Output the [x, y] coordinate of the center of the cell containing the given text.  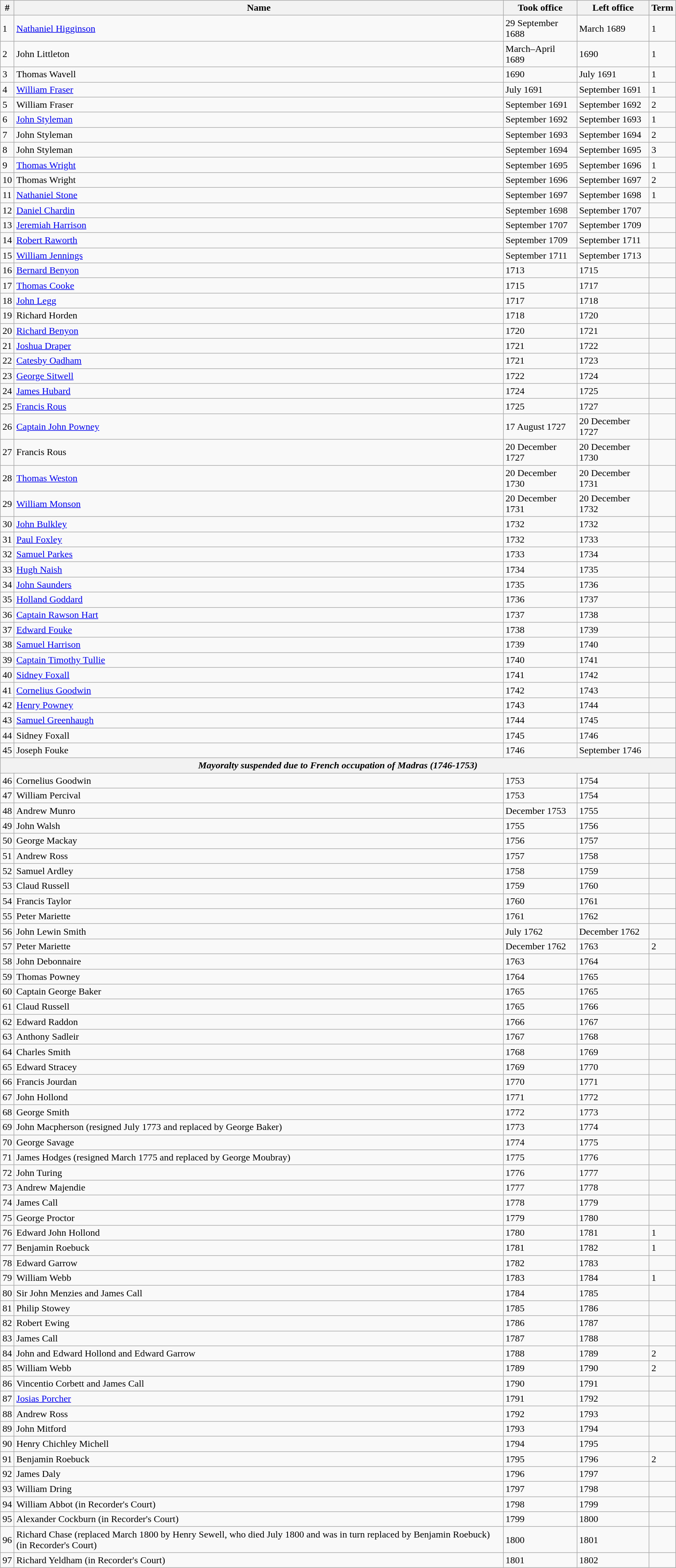
48 [7, 811]
John Walsh [259, 826]
Vincentio Corbett and James Call [259, 1383]
Josias Porcher [259, 1398]
Thomas Cooke [259, 286]
51 [7, 856]
80 [7, 1293]
29 [7, 504]
50 [7, 841]
Edward Garrow [259, 1263]
20 December 1732 [613, 504]
79 [7, 1278]
21 [7, 346]
James Hubard [259, 391]
7 [7, 135]
Thomas Weston [259, 478]
Andrew Majendie [259, 1187]
17 August 1727 [540, 426]
71 [7, 1157]
76 [7, 1233]
Francis Taylor [259, 901]
Catesby Oadham [259, 361]
Took office [540, 8]
73 [7, 1187]
Left office [613, 8]
25 [7, 406]
81 [7, 1308]
94 [7, 1504]
52 [7, 871]
John Debonnaire [259, 961]
Name [259, 8]
Mayoralty suspended due to French occupation of Madras (1746-1753) [338, 766]
74 [7, 1202]
9 [7, 165]
49 [7, 826]
Philip Stowey [259, 1308]
63 [7, 1037]
4 [7, 90]
97 [7, 1560]
15 [7, 255]
1713 [540, 271]
March–April 1689 [540, 54]
Edward Stracey [259, 1067]
James Hodges (resigned March 1775 and replaced by George Moubray) [259, 1157]
53 [7, 886]
8 [7, 150]
26 [7, 426]
December 1753 [540, 811]
54 [7, 901]
William Dring [259, 1489]
1762 [613, 916]
Thomas Powney [259, 976]
John Lewin Smith [259, 931]
1723 [613, 361]
Alexander Cockburn (in Recorder's Court) [259, 1519]
18 [7, 301]
41 [7, 690]
Joshua Draper [259, 346]
Captain Timothy Tullie [259, 660]
Samuel Parkes [259, 554]
40 [7, 675]
67 [7, 1097]
39 [7, 660]
Sir John Menzies and James Call [259, 1293]
Captain John Powney [259, 426]
Henry Powney [259, 705]
John Mitford [259, 1429]
Charles Smith [259, 1052]
33 [7, 570]
95 [7, 1519]
Anthony Sadleir [259, 1037]
64 [7, 1052]
88 [7, 1414]
62 [7, 1022]
46 [7, 781]
John Bulkley [259, 524]
13 [7, 225]
12 [7, 210]
20 [7, 331]
55 [7, 916]
75 [7, 1218]
John Turing [259, 1172]
35 [7, 600]
34 [7, 585]
James Daly [259, 1474]
87 [7, 1398]
31 [7, 539]
Samuel Ardley [259, 871]
72 [7, 1172]
42 [7, 705]
Daniel Chardin [259, 210]
83 [7, 1338]
John Hollond [259, 1097]
Samuel Greenhaugh [259, 720]
William Abbot (in Recorder's Court) [259, 1504]
William Jennings [259, 255]
5 [7, 105]
90 [7, 1444]
96 [7, 1540]
Richard Horden [259, 316]
Robert Ewing [259, 1323]
William Monson [259, 504]
23 [7, 376]
43 [7, 720]
16 [7, 271]
14 [7, 240]
89 [7, 1429]
George Savage [259, 1142]
John Littleton [259, 54]
John Legg [259, 301]
24 [7, 391]
Francis Jourdan [259, 1082]
82 [7, 1323]
Thomas Wavell [259, 74]
Samuel Harrison [259, 645]
93 [7, 1489]
30 [7, 524]
47 [7, 796]
61 [7, 1007]
68 [7, 1112]
Bernard Benyon [259, 271]
Edward Fouke [259, 630]
85 [7, 1368]
1727 [613, 406]
78 [7, 1263]
George Proctor [259, 1218]
70 [7, 1142]
Robert Raworth [259, 240]
Term [662, 8]
65 [7, 1067]
66 [7, 1082]
March 1689 [613, 29]
77 [7, 1248]
45 [7, 751]
July 1762 [540, 931]
George Sitwell [259, 376]
58 [7, 961]
10 [7, 180]
Paul Foxley [259, 539]
92 [7, 1474]
Henry Chichley Michell [259, 1444]
17 [7, 286]
6 [7, 120]
Captain George Baker [259, 992]
59 [7, 976]
84 [7, 1353]
56 [7, 931]
44 [7, 735]
Captain Rawson Hart [259, 615]
Edward Raddon [259, 1022]
57 [7, 946]
Richard Yeldham (in Recorder's Court) [259, 1560]
John Saunders [259, 585]
91 [7, 1459]
29 September 1688 [540, 29]
32 [7, 554]
27 [7, 452]
22 [7, 361]
28 [7, 478]
William Percival [259, 796]
John and Edward Hollond and Edward Garrow [259, 1353]
Edward John Hollond [259, 1233]
John Macpherson (resigned July 1773 and replaced by George Baker) [259, 1127]
60 [7, 992]
Richard Benyon [259, 331]
September 1746 [613, 751]
38 [7, 645]
Holland Goddard [259, 600]
Nathaniel Higginson [259, 29]
Joseph Fouke [259, 751]
George Mackay [259, 841]
11 [7, 195]
George Smith [259, 1112]
September 1713 [613, 255]
Hugh Naish [259, 570]
Richard Chase (replaced March 1800 by Henry Sewell, who died July 1800 and was in turn replaced by Benjamin Roebuck) (in Recorder's Court) [259, 1540]
86 [7, 1383]
69 [7, 1127]
Andrew Munro [259, 811]
36 [7, 615]
1802 [613, 1560]
# [7, 8]
37 [7, 630]
Jeremiah Harrison [259, 225]
Nathaniel Stone [259, 195]
19 [7, 316]
